Scan for the cell matching the given text and deliver its (X, Y) coordinate at center. 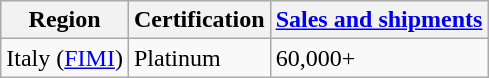
60,000+ (379, 58)
Certification (199, 20)
Sales and shipments (379, 20)
Region (65, 20)
Italy (FIMI) (65, 58)
Platinum (199, 58)
